Find where the given text appears and provide that cell's center as (X, Y) coordinate. 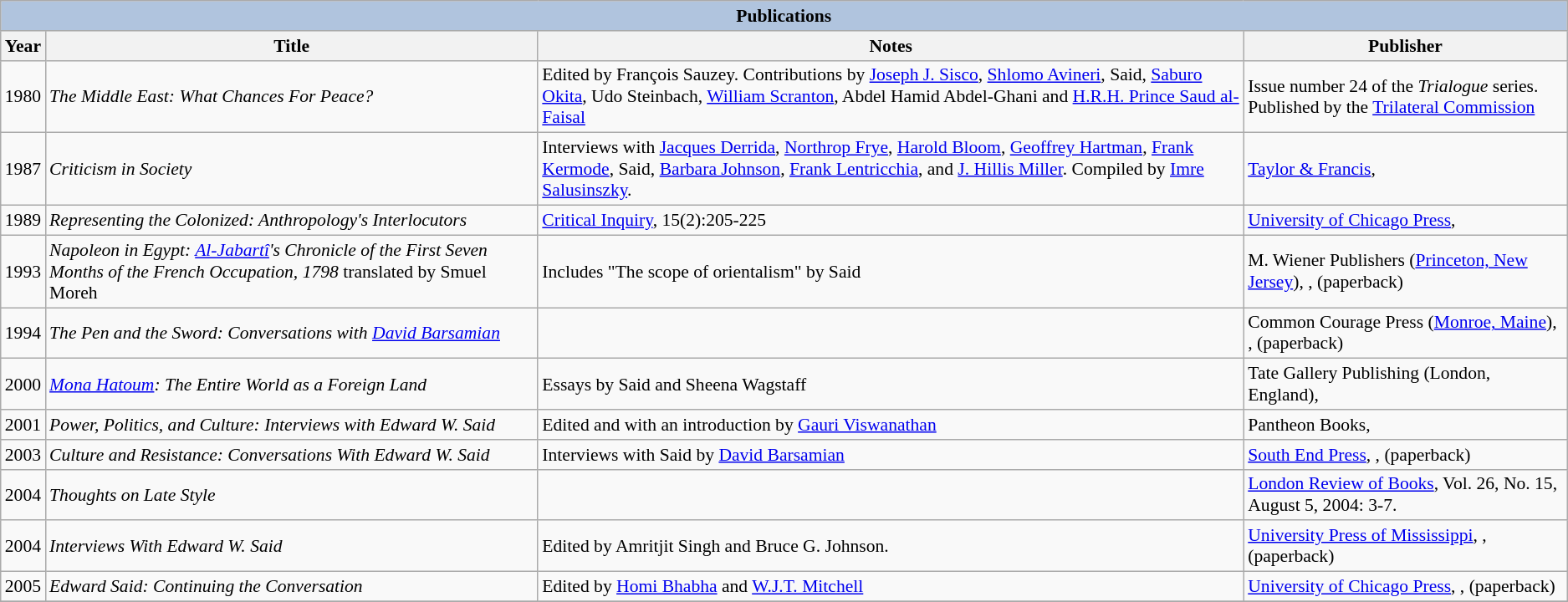
2000 (23, 385)
1993 (23, 271)
University Press of Mississippi, , (paperback) (1405, 547)
The Pen and the Sword: Conversations with David Barsamian (291, 333)
University of Chicago Press, , (paperback) (1405, 587)
Tate Gallery Publishing (London, England), (1405, 385)
Edited and with an introduction by Gauri Viswanathan (891, 425)
1980 (23, 97)
Culture and Resistance: Conversations With Edward W. Said (291, 455)
Year (23, 46)
Mona Hatoum: The Entire World as a Foreign Land (291, 385)
Notes (891, 46)
The Middle East: What Chances For Peace? (291, 97)
Common Courage Press (Monroe, Maine), , (paperback) (1405, 333)
Interviews with Said by David Barsamian (891, 455)
1994 (23, 333)
University of Chicago Press, (1405, 221)
1989 (23, 221)
Publisher (1405, 46)
2005 (23, 587)
Edited by Homi Bhabha and W.J.T. Mitchell (891, 587)
Pantheon Books, (1405, 425)
Power, Politics, and Culture: Interviews with Edward W. Said (291, 425)
Thoughts on Late Style (291, 495)
Criticism in Society (291, 169)
Taylor & Francis, (1405, 169)
1987 (23, 169)
Edward Said: Continuing the Conversation (291, 587)
Napoleon in Egypt: Al-Jabartî's Chronicle of the First Seven Months of the French Occupation, 1798 translated by Smuel Moreh (291, 271)
M. Wiener Publishers (Princeton, New Jersey), , (paperback) (1405, 271)
Representing the Colonized: Anthropology's Interlocutors (291, 221)
Publications (784, 16)
London Review of Books, Vol. 26, No. 15, August 5, 2004: 3-7. (1405, 495)
Title (291, 46)
Interviews With Edward W. Said (291, 547)
Critical Inquiry, 15(2):205-225 (891, 221)
2003 (23, 455)
Essays by Said and Sheena Wagstaff (891, 385)
Edited by Amritjit Singh and Bruce G. Johnson. (891, 547)
2001 (23, 425)
Includes "The scope of orientalism" by Said (891, 271)
South End Press, , (paperback) (1405, 455)
Issue number 24 of the Trialogue series. Published by the Trilateral Commission (1405, 97)
